Output the [x, y] coordinate of the center of the cell containing the given text.  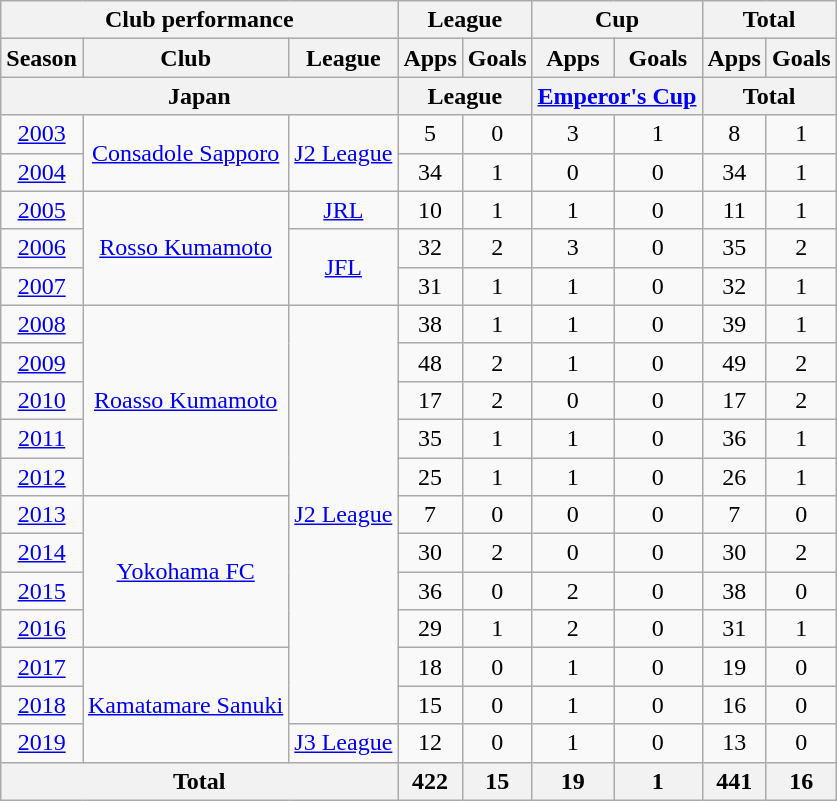
Japan [200, 96]
Emperor's Cup [617, 96]
13 [734, 743]
Season [42, 58]
8 [734, 134]
2011 [42, 438]
2019 [42, 743]
JRL [344, 210]
JFL [344, 267]
12 [430, 743]
Consadole Sapporo [185, 153]
2015 [42, 591]
Kamatamare Sanuki [185, 705]
2004 [42, 172]
39 [734, 324]
29 [430, 629]
2003 [42, 134]
26 [734, 477]
Club performance [200, 20]
Cup [617, 20]
49 [734, 362]
Yokohama FC [185, 572]
2006 [42, 248]
2013 [42, 515]
11 [734, 210]
2005 [42, 210]
Roasso Kumamoto [185, 400]
25 [430, 477]
2016 [42, 629]
2018 [42, 705]
Club [185, 58]
2007 [42, 286]
Rosso Kumamoto [185, 248]
10 [430, 210]
2008 [42, 324]
2017 [42, 667]
422 [430, 781]
48 [430, 362]
18 [430, 667]
2010 [42, 400]
2009 [42, 362]
2012 [42, 477]
441 [734, 781]
2014 [42, 553]
5 [430, 134]
J3 League [344, 743]
